From the cell containing the given text, extract its center point as [X, Y] coordinate. 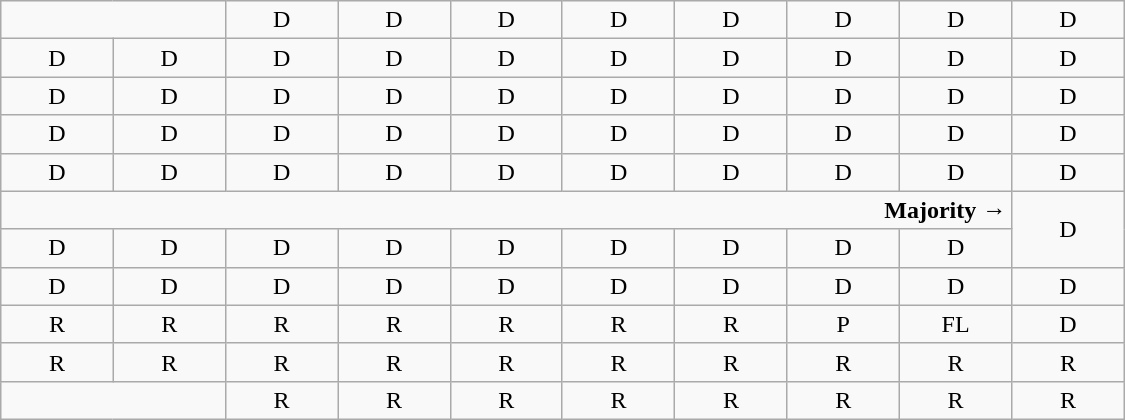
P [843, 324]
Majority → [506, 210]
FL [955, 324]
